Locate the cell with the specified text and output its (x, y) center coordinate. 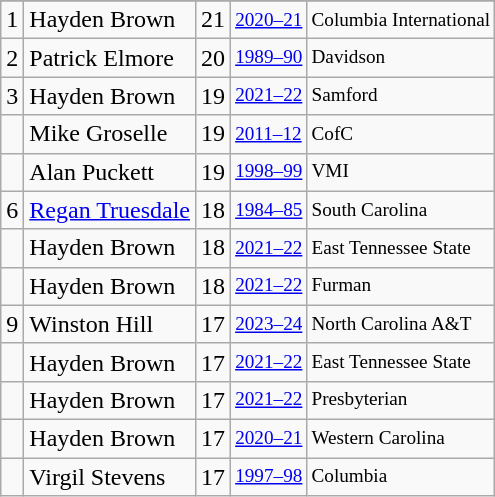
Alan Puckett (110, 172)
1997–98 (269, 477)
Davidson (401, 58)
Furman (401, 286)
1 (12, 20)
2 (12, 58)
Virgil Stevens (110, 477)
Columbia (401, 477)
Samford (401, 96)
3 (12, 96)
20 (214, 58)
Patrick Elmore (110, 58)
1989–90 (269, 58)
South Carolina (401, 210)
2023–24 (269, 324)
Winston Hill (110, 324)
Mike Groselle (110, 134)
6 (12, 210)
1998–99 (269, 172)
2011–12 (269, 134)
CofC (401, 134)
Western Carolina (401, 438)
9 (12, 324)
VMI (401, 172)
Presbyterian (401, 400)
Regan Truesdale (110, 210)
North Carolina A&T (401, 324)
1984–85 (269, 210)
21 (214, 20)
Columbia International (401, 20)
